Scan for the cell matching the given text and deliver its (X, Y) coordinate at center. 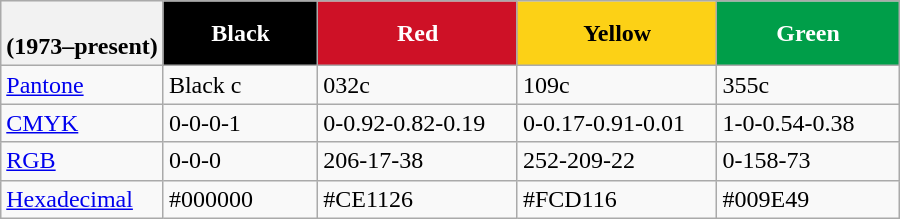
032c (418, 85)
206-17-38 (418, 161)
Yellow (617, 34)
Black c (240, 85)
#CE1126 (418, 199)
Pantone (82, 85)
109c (617, 85)
(1973–present) (82, 34)
252-209-22 (617, 161)
0-0.92-0.82-0.19 (418, 123)
1-0-0.54-0.38 (808, 123)
Green (808, 34)
RGB (82, 161)
#009E49 (808, 199)
0-0.17-0.91-0.01 (617, 123)
#000000 (240, 199)
355c (808, 85)
0-0-0-1 (240, 123)
Black (240, 34)
Hexadecimal (82, 199)
#FCD116 (617, 199)
CMYK (82, 123)
0-158-73 (808, 161)
0-0-0 (240, 161)
Red (418, 34)
